Identify which cell holds the provided text, then report its [x, y] central coordinate. 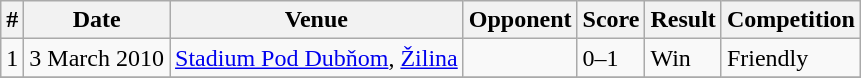
Stadium Pod Dubňom, Žilina [317, 58]
Score [611, 20]
3 March 2010 [97, 58]
# [12, 20]
1 [12, 58]
Date [97, 20]
Friendly [790, 58]
0–1 [611, 58]
Opponent [520, 20]
Competition [790, 20]
Win [683, 58]
Result [683, 20]
Venue [317, 20]
